Locate the cell with the specified text and output its [X, Y] center coordinate. 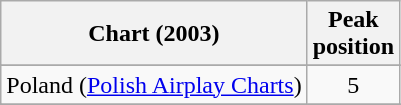
Poland (Polish Airplay Charts) [154, 85]
Peakposition [353, 34]
Chart (2003) [154, 34]
5 [353, 85]
